Detect which cell encompasses the target text, then output its (X, Y) center coordinate. 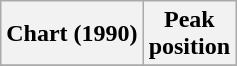
Chart (1990) (72, 34)
Peak position (189, 34)
